Find where the given text appears and provide that cell's center as [X, Y] coordinate. 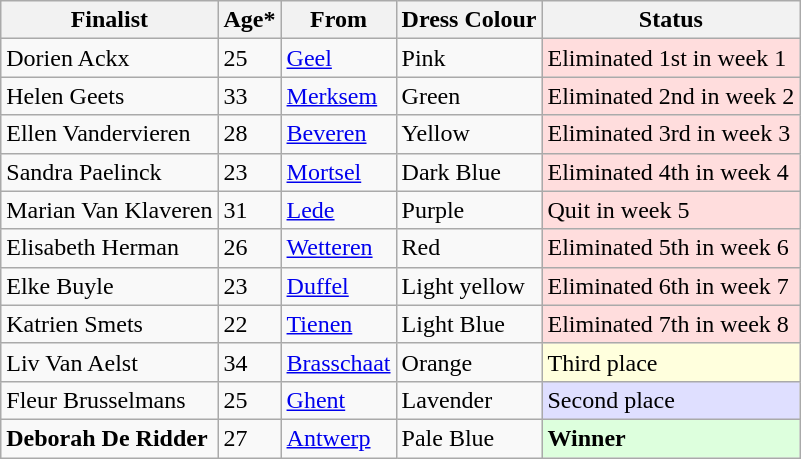
Brasschaat [338, 362]
Yellow [469, 134]
Sandra Paelinck [110, 172]
Eliminated 1st in week 1 [671, 58]
Pale Blue [469, 438]
Elisabeth Herman [110, 248]
Liv Van Aelst [110, 362]
Eliminated 4th in week 4 [671, 172]
Orange [469, 362]
Eliminated 3rd in week 3 [671, 134]
Second place [671, 400]
Eliminated 2nd in week 2 [671, 96]
Dark Blue [469, 172]
Green [469, 96]
Eliminated 6th in week 7 [671, 286]
Dorien Ackx [110, 58]
22 [250, 324]
From [338, 20]
Status [671, 20]
Merksem [338, 96]
Light Blue [469, 324]
Deborah De Ridder [110, 438]
Lavender [469, 400]
Eliminated 7th in week 8 [671, 324]
27 [250, 438]
Light yellow [469, 286]
Red [469, 248]
33 [250, 96]
Ghent [338, 400]
Lede [338, 210]
Age* [250, 20]
Quit in week 5 [671, 210]
Pink [469, 58]
Geel [338, 58]
Duffel [338, 286]
Purple [469, 210]
Winner [671, 438]
Third place [671, 362]
28 [250, 134]
Mortsel [338, 172]
31 [250, 210]
Ellen Vandervieren [110, 134]
Elke Buyle [110, 286]
Beveren [338, 134]
26 [250, 248]
Antwerp [338, 438]
Katrien Smets [110, 324]
Helen Geets [110, 96]
34 [250, 362]
Dress Colour [469, 20]
Eliminated 5th in week 6 [671, 248]
Finalist [110, 20]
Fleur Brusselmans [110, 400]
Tienen [338, 324]
Marian Van Klaveren [110, 210]
Wetteren [338, 248]
